Return the [X, Y] coordinate for the center point of the cell that contains the specified text.  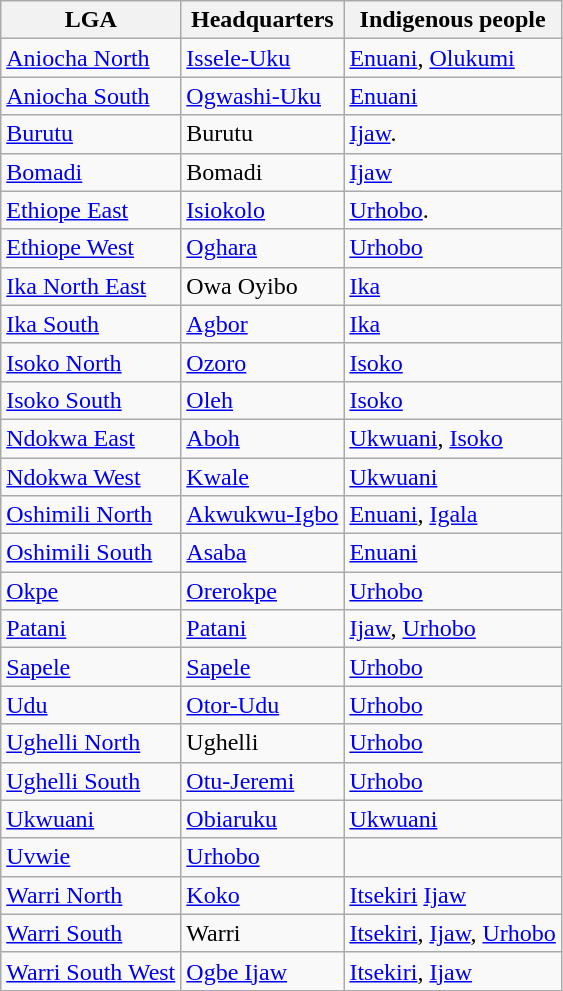
Ughelli North [91, 743]
Ughelli [262, 743]
Ijaw. [452, 134]
Oleh [262, 400]
Ndokwa West [91, 477]
Aniocha South [91, 96]
Headquarters [262, 20]
Kwale [262, 477]
Owa Oyibo [262, 286]
Ijaw, Urhobo [452, 629]
Issele-Uku [262, 58]
Ethiope West [91, 248]
Aniocha North [91, 58]
Warri North [91, 895]
Indigenous people [452, 20]
Ogwashi-Uku [262, 96]
Akwukwu-Igbo [262, 515]
Oshimili South [91, 553]
Uvwie [91, 857]
Koko [262, 895]
Isoko South [91, 400]
Enuani, Igala [452, 515]
Ika South [91, 324]
Orerokpe [262, 591]
Aboh [262, 438]
Ijaw [452, 172]
Isoko North [91, 362]
Okpe [91, 591]
Ughelli South [91, 781]
Udu [91, 705]
Otor-Udu [262, 705]
Ogbe Ijaw [262, 971]
LGA [91, 20]
Otu-Jeremi [262, 781]
Itsekiri, Ijaw, Urhobo [452, 933]
Urhobo. [452, 210]
Ozoro [262, 362]
Asaba [262, 553]
Itsekiri, Ijaw [452, 971]
Warri South West [91, 971]
Warri [262, 933]
Itsekiri Ijaw [452, 895]
Ika North East [91, 286]
Oshimili North [91, 515]
Ndokwa East [91, 438]
Ethiope East [91, 210]
Ukwuani, Isoko [452, 438]
Warri South [91, 933]
Isiokolo [262, 210]
Agbor [262, 324]
Enuani, Olukumi [452, 58]
Oghara [262, 248]
Obiaruku [262, 819]
